Scan for the cell matching the given text and deliver its [x, y] coordinate at center. 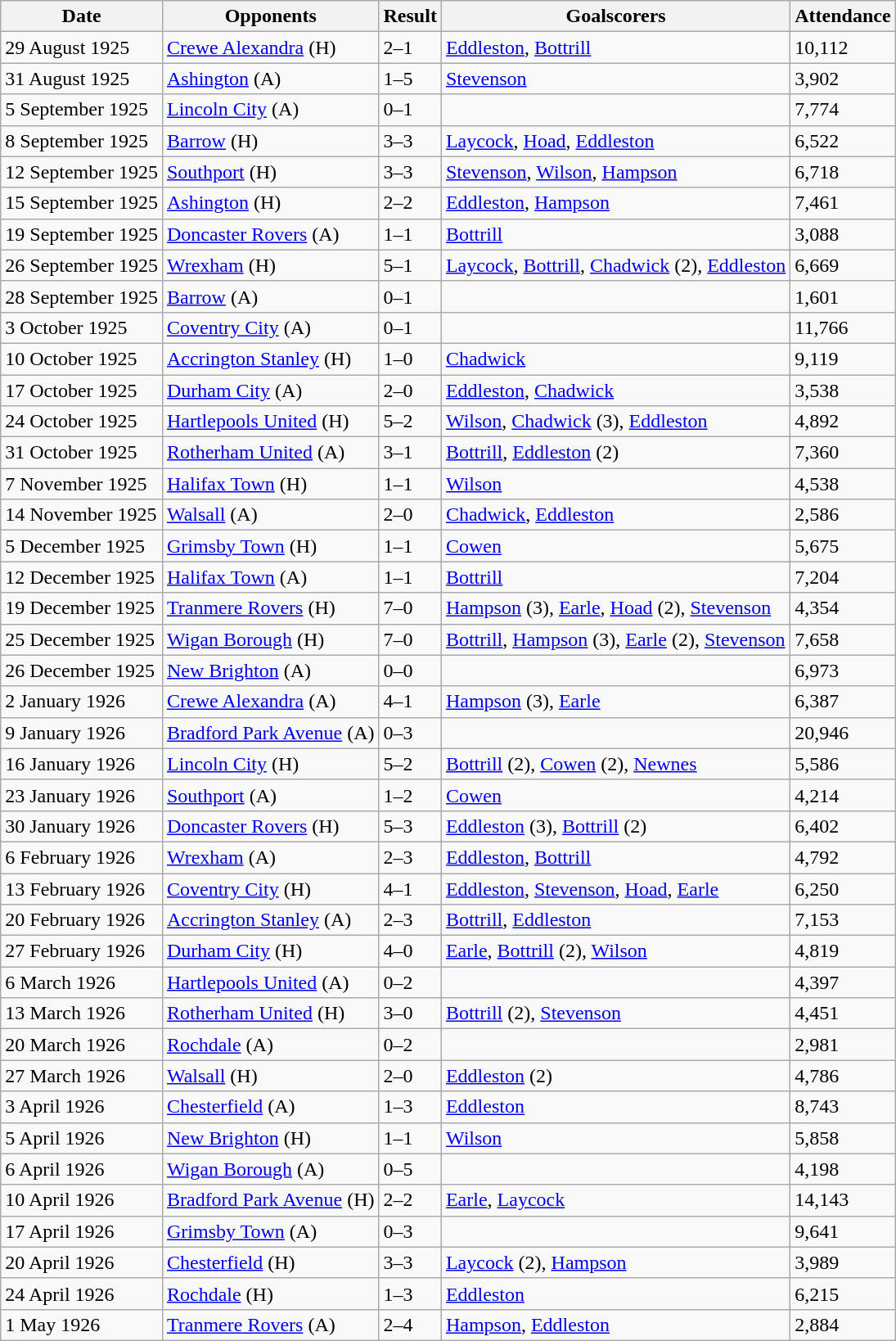
7,204 [843, 577]
14,143 [843, 1200]
Ashington (A) [270, 79]
31 October 1925 [82, 453]
Earle, Laycock [615, 1200]
19 December 1925 [82, 608]
Bottrill, Eddleston [615, 920]
Coventry City (A) [270, 327]
10 October 1925 [82, 359]
6 February 1926 [82, 857]
Eddleston, Stevenson, Hoad, Earle [615, 888]
13 February 1926 [82, 888]
Hampson (3), Earle [615, 702]
Rochdale (A) [270, 1045]
11,766 [843, 327]
Wrexham (H) [270, 265]
Durham City (H) [270, 951]
5,675 [843, 546]
Hartlepools United (A) [270, 982]
Bottrill (2), Cowen (2), Newnes [615, 764]
Bottrill, Hampson (3), Earle (2), Stevenson [615, 639]
7,774 [843, 110]
7,153 [843, 920]
4,198 [843, 1169]
14 November 1925 [82, 515]
Eddleston (2) [615, 1076]
4,786 [843, 1076]
26 December 1925 [82, 670]
20 April 1926 [82, 1262]
4,354 [843, 608]
Accrington Stanley (H) [270, 359]
New Brighton (A) [270, 670]
Hampson, Eddleston [615, 1325]
6,973 [843, 670]
Chadwick, Eddleston [615, 515]
1–2 [410, 795]
Earle, Bottrill (2), Wilson [615, 951]
6,669 [843, 265]
26 September 1925 [82, 265]
4,538 [843, 484]
Eddleston, Hampson [615, 203]
2–4 [410, 1325]
17 April 1926 [82, 1231]
Southport (A) [270, 795]
6,522 [843, 141]
12 December 1925 [82, 577]
27 February 1926 [82, 951]
Southport (H) [270, 172]
7,360 [843, 453]
Stevenson, Wilson, Hampson [615, 172]
6,402 [843, 826]
Hampson (3), Earle, Hoad (2), Stevenson [615, 608]
12 September 1925 [82, 172]
Wilson, Chadwick (3), Eddleston [615, 422]
Walsall (H) [270, 1076]
4,819 [843, 951]
0–0 [410, 670]
Grimsby Town (A) [270, 1231]
15 September 1925 [82, 203]
1,601 [843, 296]
25 December 1925 [82, 639]
Wigan Borough (A) [270, 1169]
Eddleston, Chadwick [615, 391]
Attendance [843, 16]
8,743 [843, 1107]
24 April 1926 [82, 1294]
1–0 [410, 359]
29 August 1925 [82, 47]
Goalscorers [615, 16]
3,538 [843, 391]
5,586 [843, 764]
Ashington (H) [270, 203]
Stevenson [615, 79]
Chesterfield (H) [270, 1262]
Doncaster Rovers (H) [270, 826]
6,718 [843, 172]
2,981 [843, 1045]
6,387 [843, 702]
24 October 1925 [82, 422]
Laycock, Hoad, Eddleston [615, 141]
Chadwick [615, 359]
Crewe Alexandra (H) [270, 47]
5 December 1925 [82, 546]
31 August 1925 [82, 79]
3 April 1926 [82, 1107]
5,858 [843, 1138]
Rochdale (H) [270, 1294]
17 October 1925 [82, 391]
6,250 [843, 888]
Rotherham United (A) [270, 453]
Halifax Town (A) [270, 577]
3,902 [843, 79]
20 February 1926 [82, 920]
4,451 [843, 1014]
Tranmere Rovers (A) [270, 1325]
Rotherham United (H) [270, 1014]
3,989 [843, 1262]
Bottrill, Eddleston (2) [615, 453]
Laycock (2), Hampson [615, 1262]
Chesterfield (A) [270, 1107]
4,214 [843, 795]
Bradford Park Avenue (H) [270, 1200]
9,119 [843, 359]
1–5 [410, 79]
4,792 [843, 857]
3,088 [843, 234]
4–0 [410, 951]
7 November 1925 [82, 484]
Accrington Stanley (A) [270, 920]
Bottrill (2), Stevenson [615, 1014]
5 April 1926 [82, 1138]
20,946 [843, 733]
9,641 [843, 1231]
Lincoln City (A) [270, 110]
8 September 1925 [82, 141]
2 January 1926 [82, 702]
Wigan Borough (H) [270, 639]
Laycock, Bottrill, Chadwick (2), Eddleston [615, 265]
20 March 1926 [82, 1045]
16 January 1926 [82, 764]
4,892 [843, 422]
7,658 [843, 639]
3–1 [410, 453]
Grimsby Town (H) [270, 546]
Wrexham (A) [270, 857]
New Brighton (H) [270, 1138]
Eddleston (3), Bottrill (2) [615, 826]
19 September 1925 [82, 234]
2,586 [843, 515]
Result [410, 16]
28 September 1925 [82, 296]
Hartlepools United (H) [270, 422]
10 April 1926 [82, 1200]
Barrow (H) [270, 141]
Bradford Park Avenue (A) [270, 733]
Barrow (A) [270, 296]
6 March 1926 [82, 982]
2,884 [843, 1325]
Doncaster Rovers (A) [270, 234]
10,112 [843, 47]
3 October 1925 [82, 327]
Lincoln City (H) [270, 764]
6 April 1926 [82, 1169]
27 March 1926 [82, 1076]
Durham City (A) [270, 391]
Walsall (A) [270, 515]
5–3 [410, 826]
3–0 [410, 1014]
9 January 1926 [82, 733]
Opponents [270, 16]
2–1 [410, 47]
Coventry City (H) [270, 888]
Halifax Town (H) [270, 484]
Date [82, 16]
4,397 [843, 982]
5–1 [410, 265]
Tranmere Rovers (H) [270, 608]
7,461 [843, 203]
5 September 1925 [82, 110]
23 January 1926 [82, 795]
13 March 1926 [82, 1014]
1 May 1926 [82, 1325]
30 January 1926 [82, 826]
6,215 [843, 1294]
Crewe Alexandra (A) [270, 702]
0–5 [410, 1169]
